Provide the (X, Y) coordinate of the cell's center where the given text is located.  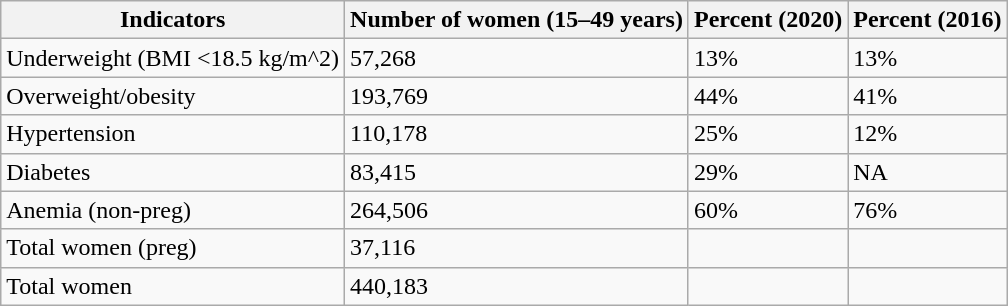
44% (768, 96)
29% (768, 172)
264,506 (517, 210)
Percent (2016) (928, 20)
25% (768, 134)
Anemia (non-preg) (173, 210)
41% (928, 96)
Underweight (BMI <18.5 kg/m^2) (173, 58)
60% (768, 210)
Total women (173, 286)
12% (928, 134)
Diabetes (173, 172)
440,183 (517, 286)
193,769 (517, 96)
Indicators (173, 20)
Total women (preg) (173, 248)
NA (928, 172)
83,415 (517, 172)
57,268 (517, 58)
Number of women (15–49 years) (517, 20)
Overweight/obesity (173, 96)
76% (928, 210)
Hypertension (173, 134)
37,116 (517, 248)
110,178 (517, 134)
Percent (2020) (768, 20)
